Return the (x, y) coordinate for the center point of the cell that contains the specified text.  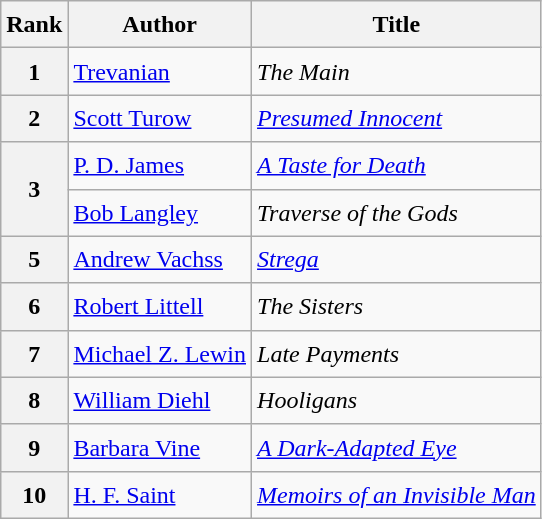
10 (34, 494)
2 (34, 118)
Michael Z. Lewin (160, 354)
Title (397, 24)
H. F. Saint (160, 494)
Rank (34, 24)
1 (34, 72)
Late Payments (397, 354)
7 (34, 354)
Andrew Vachss (160, 260)
A Dark-Adapted Eye (397, 448)
8 (34, 400)
6 (34, 306)
Strega (397, 260)
5 (34, 260)
Traverse of the Gods (397, 212)
Robert Littell (160, 306)
The Sisters (397, 306)
Presumed Innocent (397, 118)
A Taste for Death (397, 166)
The Main (397, 72)
William Diehl (160, 400)
9 (34, 448)
3 (34, 189)
Memoirs of an Invisible Man (397, 494)
Barbara Vine (160, 448)
Bob Langley (160, 212)
Author (160, 24)
Scott Turow (160, 118)
Trevanian (160, 72)
Hooligans (397, 400)
P. D. James (160, 166)
